Provide the (X, Y) coordinate of the cell's center where the given text is located.  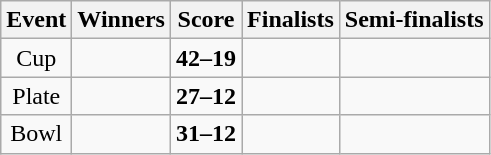
31–12 (206, 134)
Bowl (36, 134)
Plate (36, 96)
Event (36, 20)
Cup (36, 58)
Score (206, 20)
Finalists (291, 20)
42–19 (206, 58)
27–12 (206, 96)
Winners (122, 20)
Semi-finalists (414, 20)
